Output the (X, Y) coordinate of the center of the cell containing the given text.  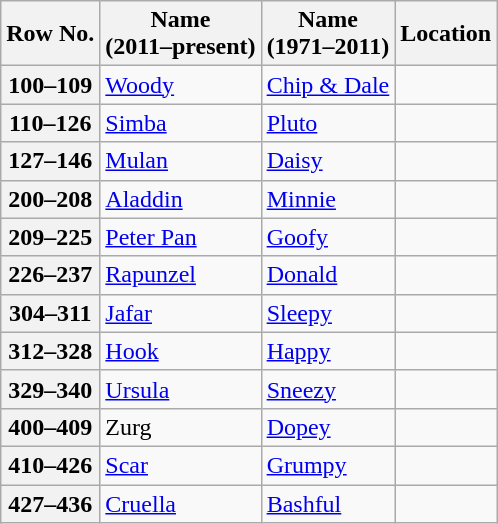
Simba (180, 123)
Hook (180, 351)
Minnie (328, 199)
200–208 (50, 199)
Name(2011–present) (180, 34)
226–237 (50, 275)
Cruella (180, 503)
312–328 (50, 351)
304–311 (50, 313)
Jafar (180, 313)
Dopey (328, 427)
100–109 (50, 85)
Grumpy (328, 465)
Goofy (328, 237)
400–409 (50, 427)
Donald (328, 275)
Sleepy (328, 313)
Daisy (328, 161)
Bashful (328, 503)
Chip & Dale (328, 85)
110–126 (50, 123)
Woody (180, 85)
Mulan (180, 161)
Location (446, 34)
Ursula (180, 389)
Aladdin (180, 199)
Happy (328, 351)
427–436 (50, 503)
Peter Pan (180, 237)
Pluto (328, 123)
127–146 (50, 161)
209–225 (50, 237)
Rapunzel (180, 275)
Name(1971–2011) (328, 34)
Scar (180, 465)
Sneezy (328, 389)
410–426 (50, 465)
Zurg (180, 427)
329–340 (50, 389)
Row No. (50, 34)
